Locate the cell with the specified text and output its (X, Y) center coordinate. 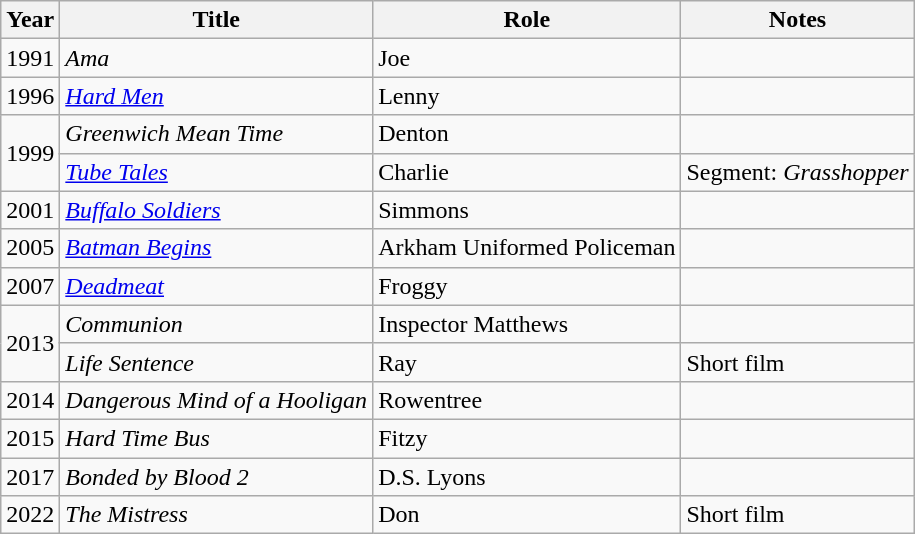
1996 (30, 96)
2014 (30, 400)
Year (30, 20)
2022 (30, 515)
Inspector Matthews (527, 324)
Segment: Grasshopper (798, 172)
2005 (30, 248)
Don (527, 515)
Arkham Uniformed Policeman (527, 248)
Froggy (527, 286)
2015 (30, 438)
1991 (30, 58)
Title (216, 20)
2001 (30, 210)
Greenwich Mean Time (216, 134)
Denton (527, 134)
2007 (30, 286)
Lenny (527, 96)
Life Sentence (216, 362)
Fitzy (527, 438)
D.S. Lyons (527, 477)
Buffalo Soldiers (216, 210)
Charlie (527, 172)
Tube Tales (216, 172)
Notes (798, 20)
Hard Men (216, 96)
Joe (527, 58)
Bonded by Blood 2 (216, 477)
2013 (30, 343)
Ray (527, 362)
2017 (30, 477)
Ama (216, 58)
Batman Begins (216, 248)
Rowentree (527, 400)
1999 (30, 153)
Hard Time Bus (216, 438)
Communion (216, 324)
Role (527, 20)
Simmons (527, 210)
The Mistress (216, 515)
Deadmeat (216, 286)
Dangerous Mind of a Hooligan (216, 400)
